Pinpoint the cell where the given text exists, returning its [X, Y] midpoint coordinate. 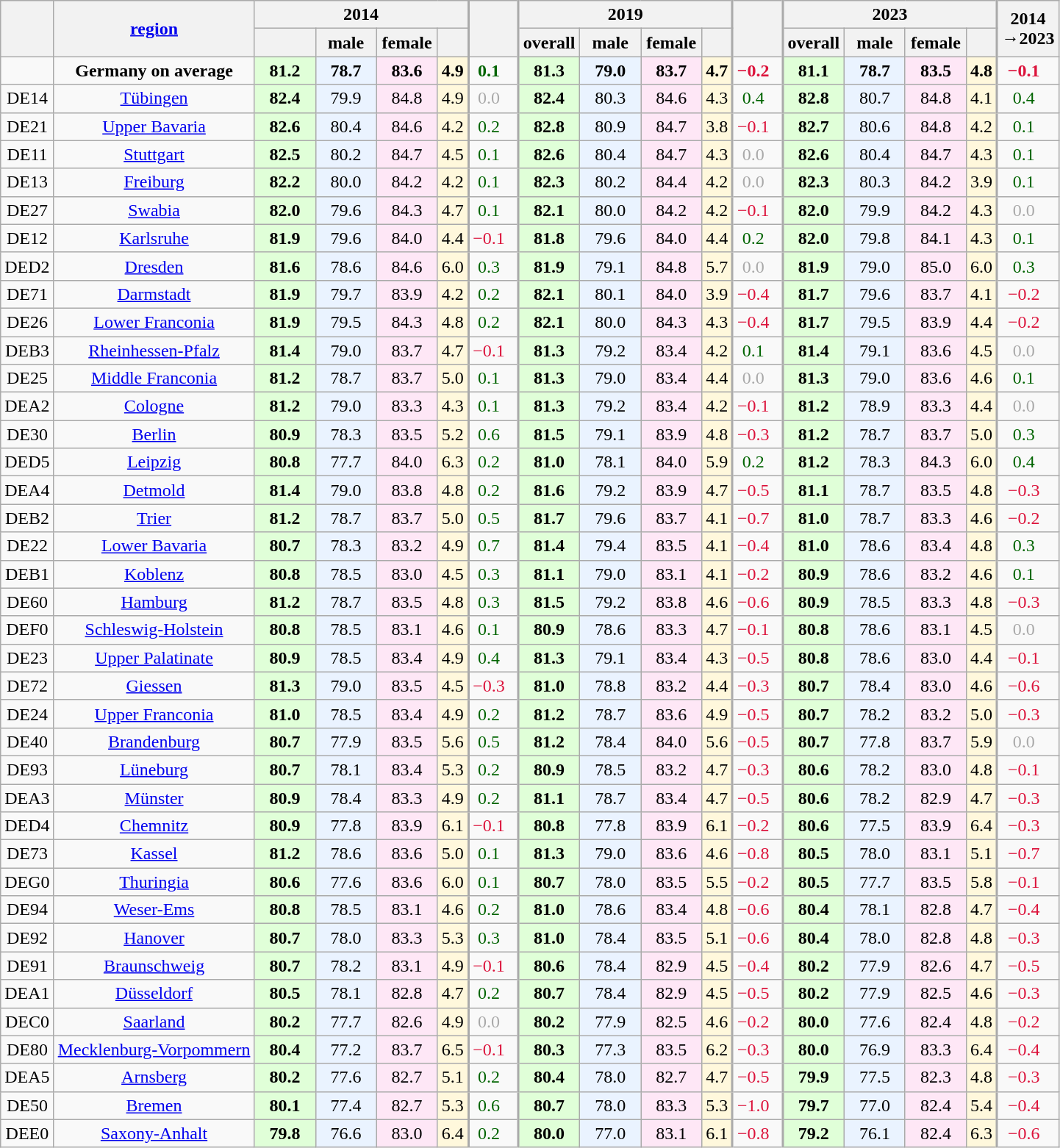
Koblenz [154, 574]
2014→2023 [1028, 29]
DE73 [27, 854]
2014 [362, 15]
DE27 [27, 210]
77.3 [610, 1050]
77.2 [345, 1050]
Trier [154, 518]
Germany on average [154, 71]
Arnsberg [154, 1077]
DED5 [27, 462]
77.4 [345, 1105]
Cologne [154, 406]
3.8 [717, 126]
82.2 [285, 182]
0.7 [493, 546]
Dresden [154, 266]
5.8 [981, 882]
Hamburg [154, 602]
DE25 [27, 379]
DE40 [27, 742]
6.5 [453, 1050]
Weser-Ems [154, 910]
Rheinhessen-Pfalz [154, 351]
Berlin [154, 434]
Thuringia [154, 882]
Giessen [154, 686]
Hanover [154, 938]
DE60 [27, 602]
DED2 [27, 266]
Detmold [154, 490]
76.1 [875, 1133]
Middle Franconia [154, 379]
DE92 [27, 938]
Düsseldorf [154, 994]
Bremen [154, 1105]
Brandenburg [154, 742]
Darmstadt [154, 294]
76.6 [345, 1133]
84.4 [672, 182]
DE13 [27, 182]
Lower Franconia [154, 322]
DEC0 [27, 1022]
DE50 [27, 1105]
Schleswig-Holstein [154, 630]
Mecklenburg-Vorpommern [154, 1050]
DEB1 [27, 574]
Leipzig [154, 462]
2023 [890, 15]
DE72 [27, 686]
Saxony-Anhalt [154, 1133]
78.8 [610, 686]
DED4 [27, 826]
76.9 [875, 1050]
DE12 [27, 238]
81.8 [549, 238]
Freiburg [154, 182]
85.0 [935, 266]
5.7 [717, 266]
DEA3 [27, 797]
Upper Franconia [154, 714]
Karlsruhe [154, 238]
2019 [626, 15]
DEB2 [27, 518]
region [154, 29]
Tübingen [154, 98]
Saarland [154, 1022]
DEF0 [27, 630]
Upper Bavaria [154, 126]
DE94 [27, 910]
Lower Bavaria [154, 546]
Stuttgart [154, 154]
Lüneburg [154, 769]
DEA2 [27, 406]
DEG0 [27, 882]
DE71 [27, 294]
5.5 [717, 882]
DEB3 [27, 351]
DE26 [27, 322]
DEE0 [27, 1133]
DEA4 [27, 490]
Swabia [154, 210]
Kassel [154, 854]
DE93 [27, 769]
Münster [154, 797]
DE30 [27, 434]
79.4 [610, 546]
DE22 [27, 546]
78.9 [875, 406]
DE91 [27, 966]
84.1 [935, 238]
DEA1 [27, 994]
DE14 [27, 98]
−1.0 [758, 1105]
6.2 [717, 1050]
5.4 [981, 1105]
Braunschweig [154, 966]
DE80 [27, 1050]
DE23 [27, 658]
DE21 [27, 126]
DEA5 [27, 1077]
DE11 [27, 154]
DE24 [27, 714]
Upper Palatinate [154, 658]
Chemnitz [154, 826]
5.2 [453, 434]
